From the cell containing the given text, extract its center point as [x, y] coordinate. 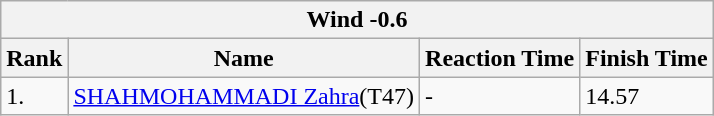
Finish Time [647, 58]
SHAHMOHAMMADI Zahra(T47) [244, 96]
Wind -0.6 [358, 20]
Reaction Time [500, 58]
Name [244, 58]
14.57 [647, 96]
- [500, 96]
Rank [34, 58]
1. [34, 96]
